Extract the (X, Y) coordinate from the center of the cell holding the provided text.  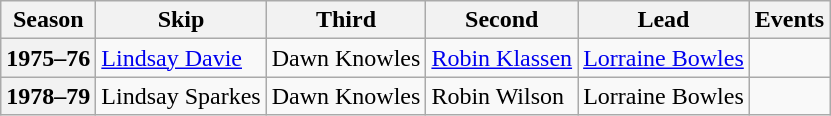
Second (502, 20)
Skip (181, 20)
Season (48, 20)
Robin Klassen (502, 58)
Lead (664, 20)
Third (346, 20)
Events (789, 20)
Lindsay Davie (181, 58)
Lindsay Sparkes (181, 96)
Robin Wilson (502, 96)
1978–79 (48, 96)
1975–76 (48, 58)
